Capture the cell that displays the provided text and extract its (X, Y) central coordinate. 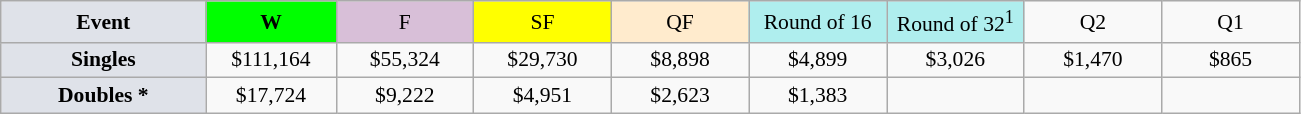
Round of 16 (818, 22)
SF (543, 22)
$3,026 (955, 60)
$2,623 (680, 96)
$29,730 (543, 60)
$1,470 (1093, 60)
$17,724 (271, 96)
$1,383 (818, 96)
Q2 (1093, 22)
Event (104, 22)
$4,951 (543, 96)
F (405, 22)
$8,898 (680, 60)
$55,324 (405, 60)
W (271, 22)
Doubles * (104, 96)
QF (680, 22)
$865 (1231, 60)
$4,899 (818, 60)
$111,164 (271, 60)
Q1 (1231, 22)
$9,222 (405, 96)
Round of 321 (955, 22)
Singles (104, 60)
